Scan for the cell matching the given text and deliver its [x, y] coordinate at center. 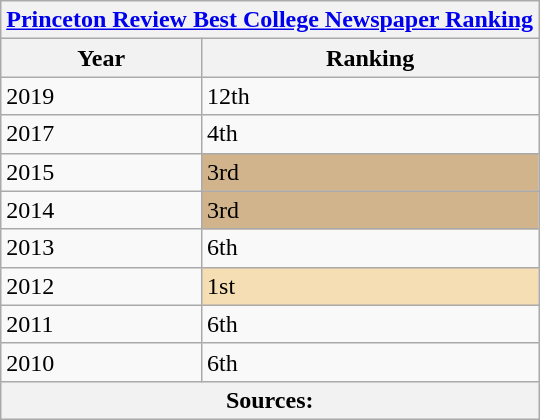
2014 [102, 210]
2011 [102, 324]
2015 [102, 172]
2013 [102, 248]
Ranking [370, 58]
2012 [102, 286]
12th [370, 96]
Sources: [270, 400]
2017 [102, 134]
Princeton Review Best College Newspaper Ranking [270, 20]
4th [370, 134]
1st [370, 286]
2019 [102, 96]
2010 [102, 362]
Year [102, 58]
